Search for the cell housing the specified text and yield its [X, Y] center coordinate. 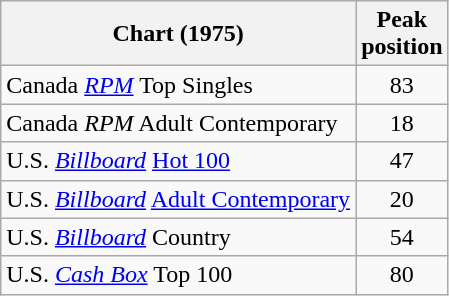
83 [402, 85]
U.S. Billboard Country [178, 237]
20 [402, 199]
80 [402, 275]
U.S. Billboard Adult Contemporary [178, 199]
Canada RPM Adult Contemporary [178, 123]
Canada RPM Top Singles [178, 85]
Chart (1975) [178, 34]
Peakposition [402, 34]
18 [402, 123]
U.S. Cash Box Top 100 [178, 275]
54 [402, 237]
U.S. Billboard Hot 100 [178, 161]
47 [402, 161]
